Identify which cell holds the provided text, then report its [x, y] central coordinate. 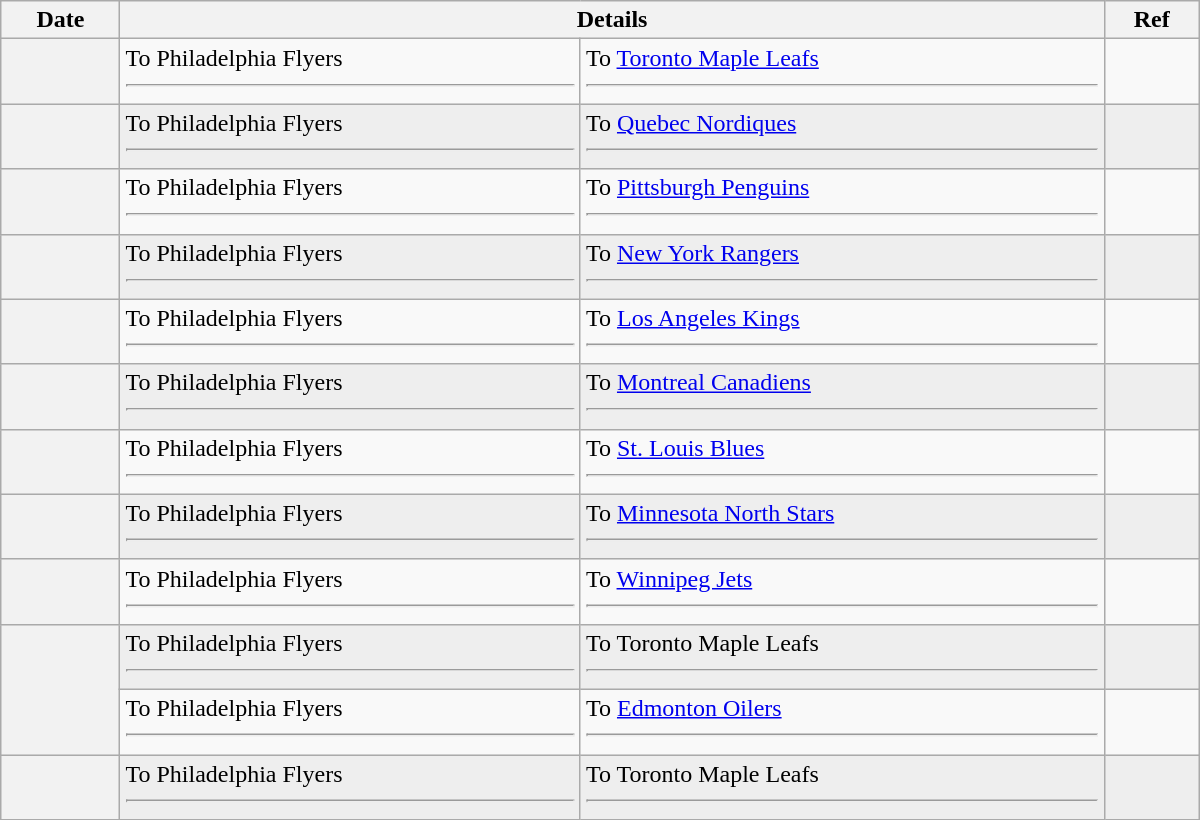
To New York Rangers [842, 266]
To St. Louis Blues [842, 462]
To Edmonton Oilers [842, 722]
To Montreal Canadiens [842, 396]
To Pittsburgh Penguins [842, 202]
To Winnipeg Jets [842, 592]
To Los Angeles Kings [842, 332]
Date [60, 20]
Details [612, 20]
To Quebec Nordiques [842, 136]
Ref [1152, 20]
To Minnesota North Stars [842, 526]
